Extract the [x, y] coordinate from the center of the cell holding the provided text.  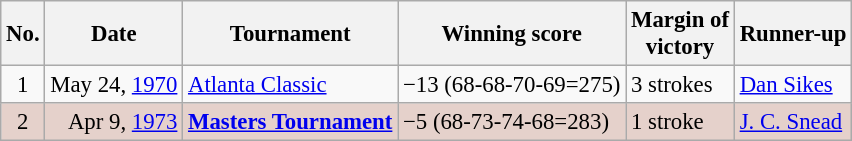
2 [23, 122]
1 stroke [680, 122]
1 [23, 85]
May 24, 1970 [114, 85]
Runner-up [792, 34]
Atlanta Classic [290, 85]
Date [114, 34]
Margin ofvictory [680, 34]
3 strokes [680, 85]
No. [23, 34]
Dan Sikes [792, 85]
Masters Tournament [290, 122]
−13 (68-68-70-69=275) [512, 85]
Tournament [290, 34]
−5 (68-73-74-68=283) [512, 122]
Winning score [512, 34]
J. C. Snead [792, 122]
Apr 9, 1973 [114, 122]
